Determine the [x, y] coordinate at the center of the cell enclosing the given text.  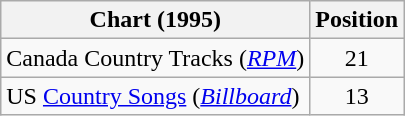
Canada Country Tracks (RPM) [156, 58]
13 [357, 96]
21 [357, 58]
Chart (1995) [156, 20]
Position [357, 20]
US Country Songs (Billboard) [156, 96]
